Pinpoint the cell where the given text exists, returning its [x, y] midpoint coordinate. 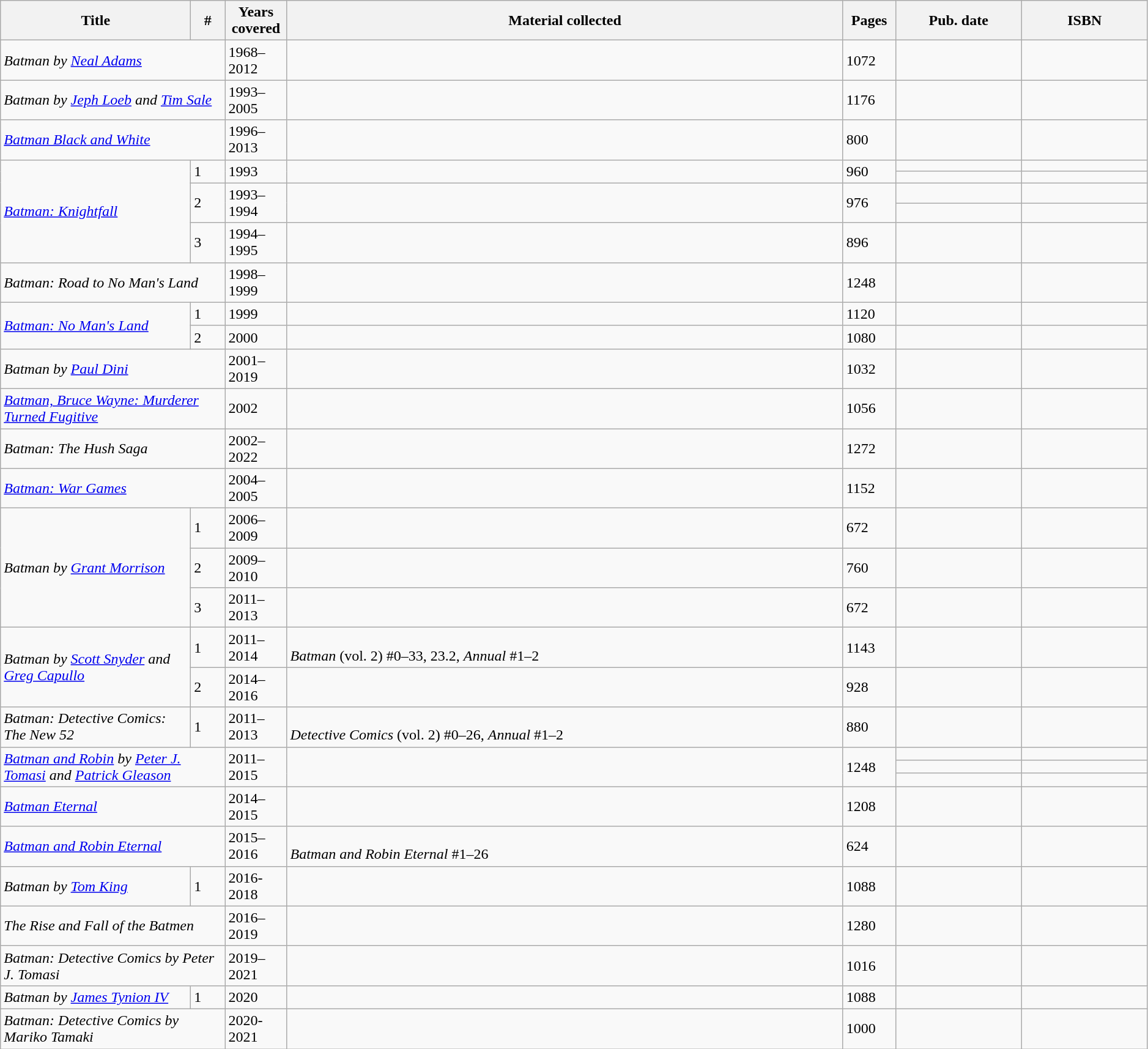
ISBN [1084, 21]
Batman by Neal Adams [113, 60]
Material collected [565, 21]
Batman by Scott Snyder and Greg Capullo [95, 667]
Batman by James Tynion IV [95, 997]
2006–2009 [256, 528]
760 [869, 568]
2015–2016 [256, 847]
Batman and Robin Eternal [113, 847]
2011–2014 [256, 647]
Detective Comics (vol. 2) #0–26, Annual #1–2 [565, 727]
Batman and Robin by Peter J. Tomasi and Patrick Gleason [113, 767]
2019–2021 [256, 965]
Batman by Jeph Loeb and Tim Sale [113, 100]
1280 [869, 926]
1996–2013 [256, 139]
624 [869, 847]
2011–2015 [256, 767]
Batman: Knightfall [95, 211]
Batman: The Hush Saga [113, 448]
Batman (vol. 2) #0–33, 23.2, Annual #1–2 [565, 647]
2016-2018 [256, 886]
928 [869, 688]
Batman: Road to No Man's Land [113, 283]
Batman and Robin Eternal #1–26 [565, 847]
Batman: No Man's Land [95, 325]
Pub. date [958, 21]
1968–2012 [256, 60]
Years covered [256, 21]
Batman by Grant Morrison [95, 568]
1080 [869, 337]
2014–2016 [256, 688]
1272 [869, 448]
2009–2010 [256, 568]
Batman: Detective Comics: The New 52 [95, 727]
1032 [869, 368]
2001–2019 [256, 368]
896 [869, 242]
The Rise and Fall of the Batmen [113, 926]
2004–2005 [256, 488]
1016 [869, 965]
1208 [869, 806]
1056 [869, 409]
1998–1999 [256, 283]
2016–2019 [256, 926]
Batman: Detective Comics by Peter J. Tomasi [113, 965]
Batman: War Games [113, 488]
1072 [869, 60]
Title [95, 21]
1143 [869, 647]
1152 [869, 488]
1999 [256, 314]
1120 [869, 314]
2000 [256, 337]
Pages [869, 21]
1993–2005 [256, 100]
2020-2021 [256, 1029]
976 [869, 203]
2002 [256, 409]
1993 [256, 171]
1000 [869, 1029]
Batman Eternal [113, 806]
880 [869, 727]
Batman by Paul Dini [113, 368]
# [208, 21]
Batman, Bruce Wayne: Murderer Turned Fugitive [113, 409]
1993–1994 [256, 203]
2020 [256, 997]
1994–1995 [256, 242]
Batman Black and White [113, 139]
800 [869, 139]
2002–2022 [256, 448]
Batman by Tom King [95, 886]
1176 [869, 100]
2014–2015 [256, 806]
960 [869, 171]
Batman: Detective Comics by Mariko Tamaki [113, 1029]
